Provide the (x, y) coordinate of the cell's center where the given text is located.  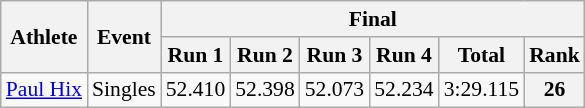
52.234 (404, 90)
Final (373, 19)
Total (482, 55)
Event (124, 36)
52.073 (334, 90)
Singles (124, 90)
Rank (554, 55)
Paul Hix (44, 90)
52.410 (196, 90)
Run 1 (196, 55)
Run 3 (334, 55)
3:29.115 (482, 90)
26 (554, 90)
52.398 (264, 90)
Run 2 (264, 55)
Athlete (44, 36)
Run 4 (404, 55)
